Locate the cell with the specified text and output its (X, Y) center coordinate. 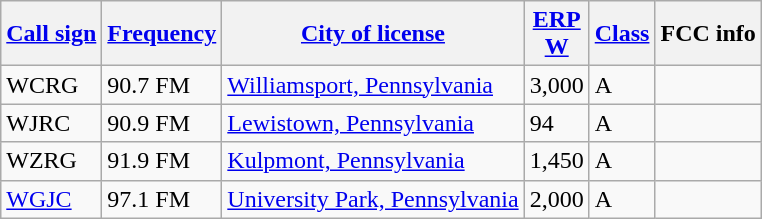
94 (556, 123)
91.9 FM (162, 161)
City of license (373, 34)
90.7 FM (162, 85)
Frequency (162, 34)
Williamsport, Pennsylvania (373, 85)
WGJC (52, 199)
Kulpmont, Pennsylvania (373, 161)
ERPW (556, 34)
Call sign (52, 34)
2,000 (556, 199)
WZRG (52, 161)
Lewistown, Pennsylvania (373, 123)
Class (622, 34)
FCC info (708, 34)
97.1 FM (162, 199)
1,450 (556, 161)
3,000 (556, 85)
WJRC (52, 123)
University Park, Pennsylvania (373, 199)
90.9 FM (162, 123)
WCRG (52, 85)
